Pinpoint the cell where the given text exists, returning its [X, Y] midpoint coordinate. 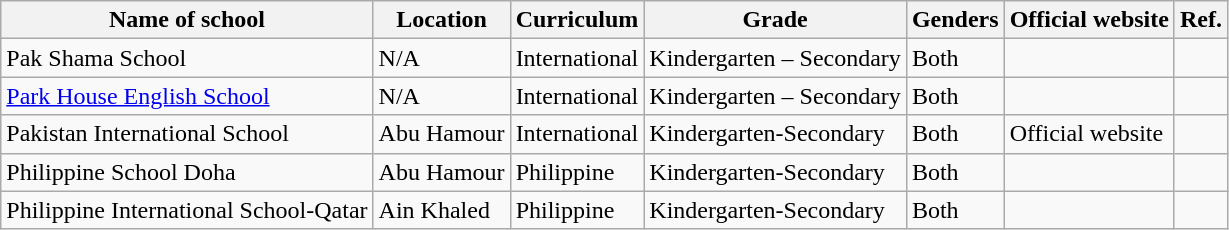
Park House English School [187, 96]
Genders [955, 20]
Ain Khaled [442, 210]
Location [442, 20]
Curriculum [577, 20]
Ref. [1200, 20]
Pakistan International School [187, 134]
Philippine School Doha [187, 172]
Grade [776, 20]
Pak Shama School [187, 58]
Philippine International School-Qatar [187, 210]
Name of school [187, 20]
